For the text-containing cell, return its midpoint in [x, y] coordinate format. 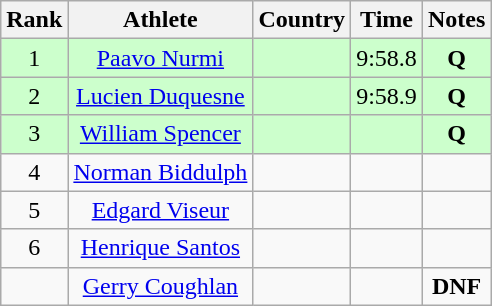
DNF [456, 286]
9:58.8 [387, 58]
Paavo Nurmi [160, 58]
3 [34, 134]
5 [34, 210]
6 [34, 248]
Gerry Coughlan [160, 286]
Time [387, 20]
Country [302, 20]
Notes [456, 20]
Henrique Santos [160, 248]
4 [34, 172]
2 [34, 96]
Athlete [160, 20]
Rank [34, 20]
9:58.9 [387, 96]
Edgard Viseur [160, 210]
William Spencer [160, 134]
Lucien Duquesne [160, 96]
Norman Biddulph [160, 172]
1 [34, 58]
